Determine the [X, Y] coordinate at the center of the cell enclosing the given text.  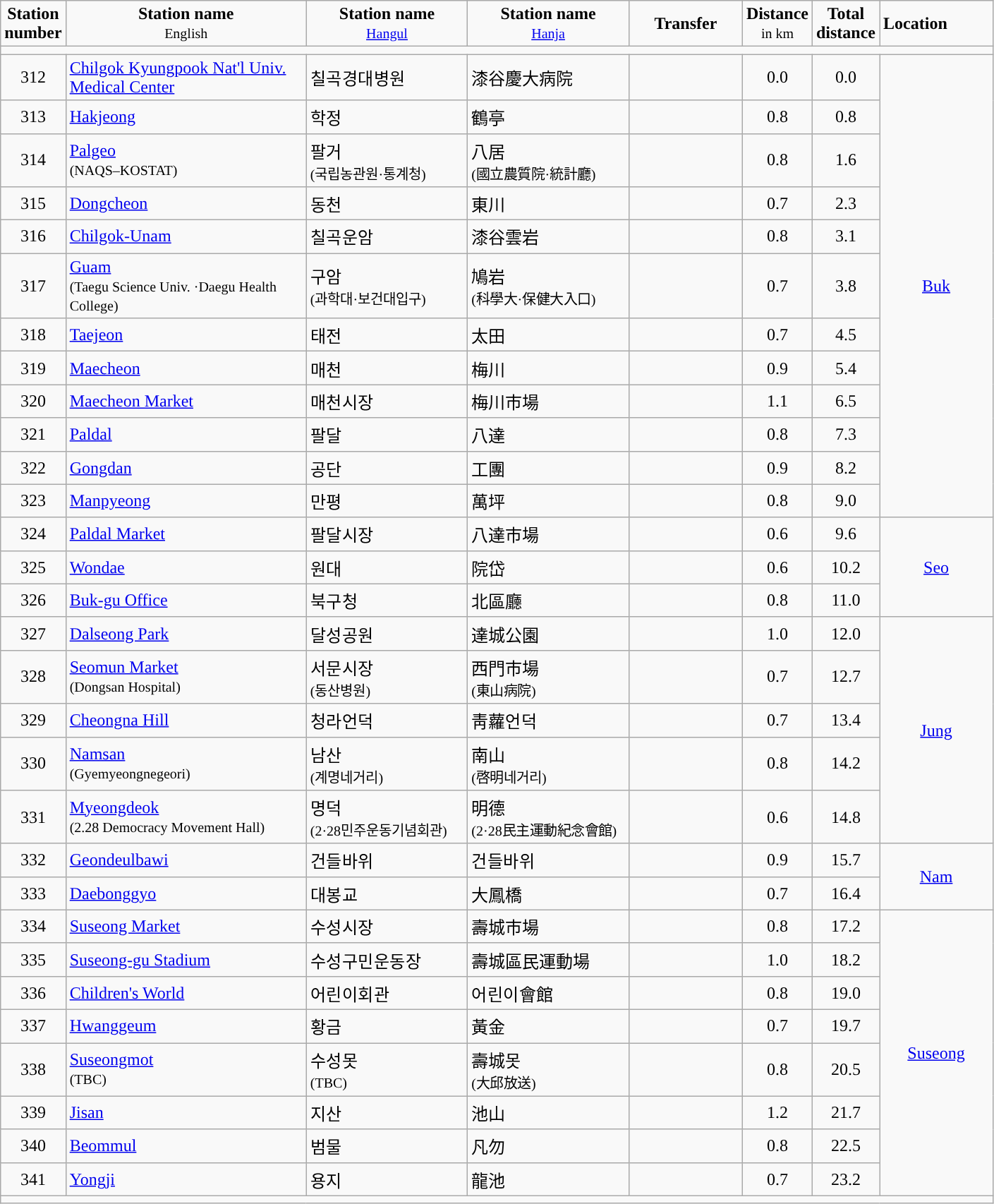
21.7 [845, 1112]
Children's World [186, 992]
340 [33, 1146]
용지 [387, 1179]
320 [33, 401]
8.2 [845, 467]
凡勿 [549, 1146]
17.2 [845, 926]
20.5 [845, 1070]
316 [33, 237]
23.2 [845, 1179]
Jung [937, 730]
大鳳橋 [549, 893]
Paldal Market [186, 534]
Station nameHanja [549, 24]
학정 [387, 117]
梅川市場 [549, 401]
18.2 [845, 960]
Maecheon Market [186, 401]
Hakjeong [186, 117]
明德(2·28民主運動紀念會館) [549, 817]
Palgeo(NAQS–KOSTAT) [186, 160]
3.1 [845, 237]
靑蘿언덕 [549, 720]
333 [33, 893]
319 [33, 368]
院岱 [549, 567]
Hwanggeum [186, 1026]
3.8 [845, 286]
수성구민운동장 [387, 960]
Nam [937, 877]
八居(國立農質院·統計廳) [549, 160]
19.7 [845, 1026]
Seomun Market(Dongsan Hospital) [186, 677]
1.6 [845, 160]
Station nameEnglish [186, 24]
남산(계명네거리) [387, 764]
22.5 [845, 1146]
Cheongna Hill [186, 720]
梅川 [549, 368]
Geondeulbawi [186, 860]
14.2 [845, 764]
325 [33, 567]
2.3 [845, 203]
323 [33, 501]
332 [33, 860]
칠곡운암 [387, 237]
매천 [387, 368]
Paldal [186, 435]
Guam(Taegu Science Univ. ·Daegu Health College) [186, 286]
12.7 [845, 677]
Suseong-gu Stadium [186, 960]
鳩岩(科學大·保健大入口) [549, 286]
Daebonggyo [186, 893]
Suseongmot(TBC) [186, 1070]
龍池 [549, 1179]
335 [33, 960]
西門市場(東山病院) [549, 677]
9.0 [845, 501]
Totaldistance [845, 24]
Buk [937, 286]
Jisan [186, 1112]
Myeongdeok(2.28 Democracy Movement Hall) [186, 817]
11.0 [845, 600]
Transfer [686, 24]
324 [33, 534]
東川 [549, 203]
Taejeon [186, 335]
어린이會館 [549, 992]
Dongcheon [186, 203]
八達 [549, 435]
Seo [937, 567]
331 [33, 817]
6.5 [845, 401]
Chilgok-Unam [186, 237]
Station nameHangul [387, 24]
5.4 [845, 368]
만평 [387, 501]
壽城못(大邱放送) [549, 1070]
달성공원 [387, 634]
330 [33, 764]
315 [33, 203]
北區廳 [549, 600]
Suseong [937, 1053]
Manpyeong [186, 501]
萬坪 [549, 501]
북구청 [387, 600]
수성못(TBC) [387, 1070]
321 [33, 435]
팔달시장 [387, 534]
鶴亭 [549, 117]
매천시장 [387, 401]
Distancein km [777, 24]
達城公園 [549, 634]
명덕(2·28민주운동기념회관) [387, 817]
工團 [549, 467]
341 [33, 1179]
Buk-gu Office [186, 600]
Location [937, 24]
壽城區民運動場 [549, 960]
Stationnumber [33, 24]
14.8 [845, 817]
황금 [387, 1026]
Dalseong Park [186, 634]
12.0 [845, 634]
漆谷慶大病院 [549, 78]
1.1 [777, 401]
태전 [387, 335]
339 [33, 1112]
팔거(국립농관원·통계청) [387, 160]
팔달 [387, 435]
원대 [387, 567]
326 [33, 600]
청라언덕 [387, 720]
16.4 [845, 893]
336 [33, 992]
범물 [387, 1146]
313 [33, 117]
黃金 [549, 1026]
池山 [549, 1112]
1.2 [777, 1112]
칠곡경대병원 [387, 78]
漆谷雲岩 [549, 237]
壽城市場 [549, 926]
八達市場 [549, 534]
9.6 [845, 534]
318 [33, 335]
Suseong Market [186, 926]
동천 [387, 203]
서문시장(동산병원) [387, 677]
대봉교 [387, 893]
10.2 [845, 567]
Wondae [186, 567]
314 [33, 160]
Yongji [186, 1179]
太田 [549, 335]
13.4 [845, 720]
327 [33, 634]
329 [33, 720]
Beommul [186, 1146]
19.0 [845, 992]
334 [33, 926]
Namsan(Gyemyeongnegeori) [186, 764]
Maecheon [186, 368]
317 [33, 286]
322 [33, 467]
Gongdan [186, 467]
공단 [387, 467]
구암(과학대·보건대입구) [387, 286]
7.3 [845, 435]
Chilgok Kyungpook Nat'l Univ. Medical Center [186, 78]
328 [33, 677]
지산 [387, 1112]
수성시장 [387, 926]
어린이회관 [387, 992]
南山(啓明네거리) [549, 764]
312 [33, 78]
4.5 [845, 335]
337 [33, 1026]
338 [33, 1070]
15.7 [845, 860]
